Scan for the cell matching the given text and deliver its [X, Y] coordinate at center. 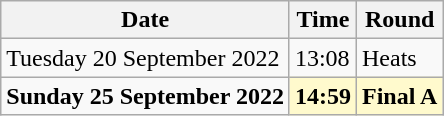
Time [322, 20]
Tuesday 20 September 2022 [146, 58]
14:59 [322, 96]
Heats [399, 58]
13:08 [322, 58]
Round [399, 20]
Date [146, 20]
Final A [399, 96]
Sunday 25 September 2022 [146, 96]
